Identify which cell holds the provided text, then report its [X, Y] central coordinate. 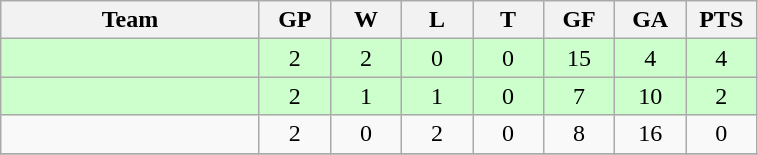
7 [580, 96]
GA [650, 20]
16 [650, 134]
GP [294, 20]
15 [580, 58]
10 [650, 96]
PTS [722, 20]
T [508, 20]
GF [580, 20]
8 [580, 134]
W [366, 20]
Team [130, 20]
L [436, 20]
